Scan for the cell matching the given text and deliver its (X, Y) coordinate at center. 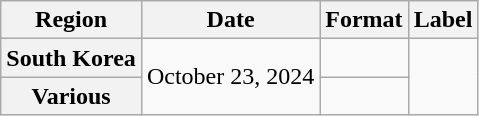
Format (364, 20)
Date (230, 20)
Various (72, 96)
South Korea (72, 58)
October 23, 2024 (230, 77)
Label (443, 20)
Region (72, 20)
